Provide the (x, y) coordinate of the cell's center where the given text is located.  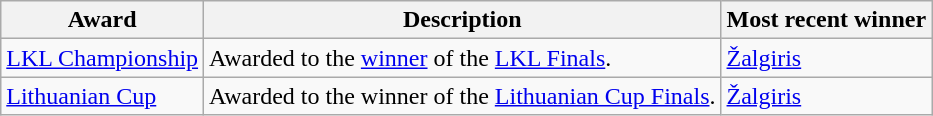
LKL Championship (102, 58)
Awarded to the winner of the Lithuanian Cup Finals. (462, 96)
Most recent winner (826, 20)
Award (102, 20)
Description (462, 20)
Lithuanian Cup (102, 96)
Awarded to the winner of the LKL Finals. (462, 58)
